Scan for the cell matching the given text and deliver its (x, y) coordinate at center. 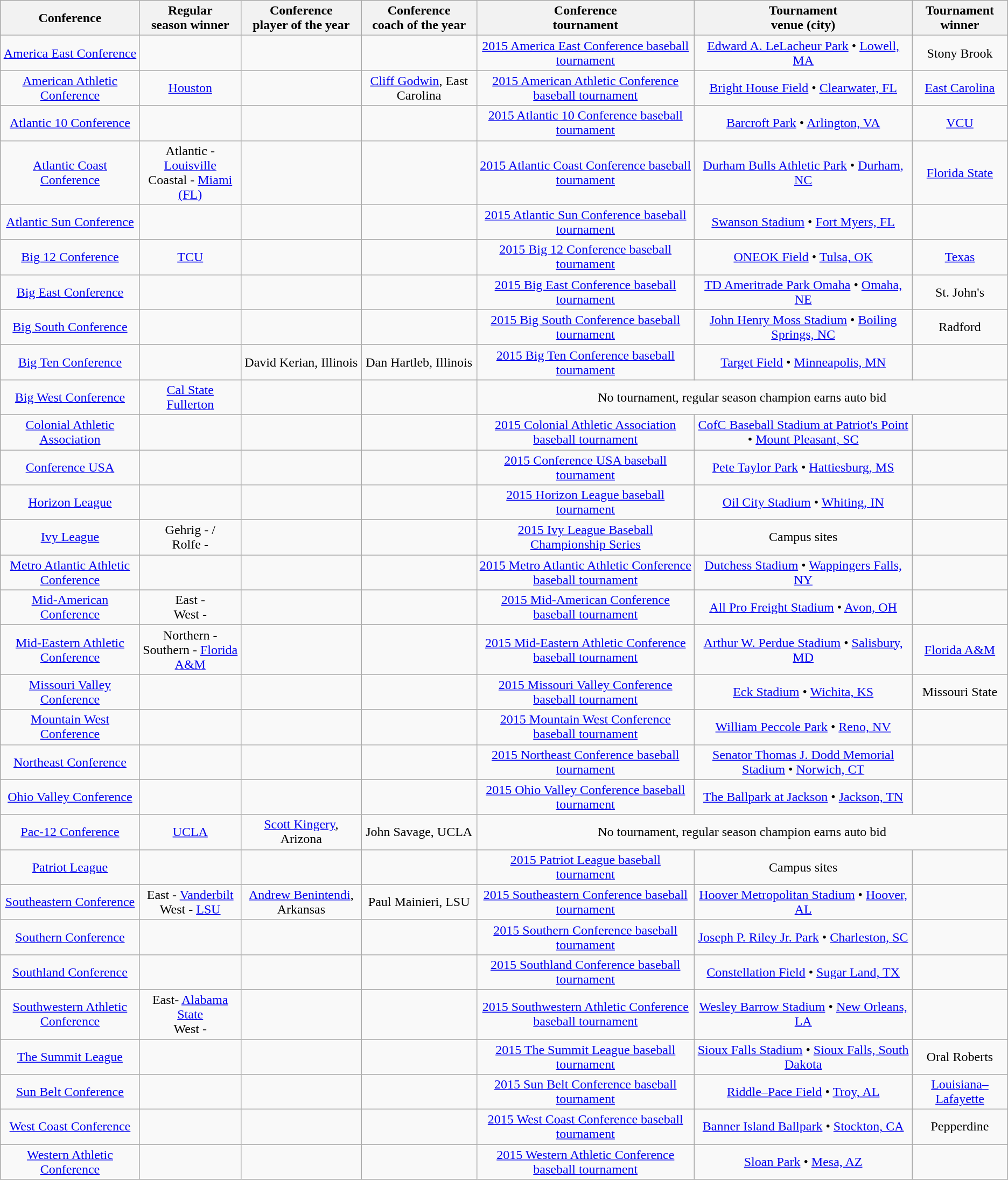
Conferencecoach of the year (419, 18)
Andrew Benintendi, Arkansas (301, 902)
Colonial Athletic Association (70, 432)
Constellation Field • Sugar Land, TX (803, 972)
Arthur W. Perdue Stadium • Salisbury, MD (803, 650)
Sloan Park • Mesa, AZ (803, 1162)
CofC Baseball Stadium at Patriot's Point • Mount Pleasant, SC (803, 432)
Houston (190, 88)
Big Ten Conference (70, 362)
2015 Sun Belt Conference baseball tournament (586, 1092)
2015 Western Athletic Conference baseball tournament (586, 1162)
2015 Horizon League baseball tournament (586, 503)
Wesley Barrow Stadium • New Orleans, LA (803, 1014)
2015 Mountain West Conference baseball tournament (586, 727)
2015 Big South Conference baseball tournament (586, 327)
2015 American Athletic Conference baseball tournament (586, 88)
David Kerian, Illinois (301, 362)
2015 Ivy League Baseball Championship Series (586, 537)
Big South Conference (70, 327)
Southeastern Conference (70, 902)
ONEOK Field • Tulsa, OK (803, 257)
Horizon League (70, 503)
Senator Thomas J. Dodd Memorial Stadium • Norwich, CT (803, 762)
2015 Southeastern Conference baseball tournament (586, 902)
2015 West Coast Conference baseball tournament (586, 1127)
All Pro Freight Stadium • Avon, OH (803, 607)
Ivy League (70, 537)
American Athletic Conference (70, 88)
VCU (960, 123)
2015 Atlantic Sun Conference baseball tournament (586, 222)
Conference USA (70, 467)
2015 Southern Conference baseball tournament (586, 937)
Texas (960, 257)
The Ballpark at Jackson • Jackson, TN (803, 797)
Patriot League (70, 867)
Joseph P. Riley Jr. Park • Charleston, SC (803, 937)
East Carolina (960, 88)
Ohio Valley Conference (70, 797)
Hoover Metropolitan Stadium • Hoover, AL (803, 902)
Florida State (960, 172)
Atlantic Coast Conference (70, 172)
Southern Conference (70, 937)
2015 Patriot League baseball tournament (586, 867)
2015 Conference USA baseball tournament (586, 467)
Atlantic Sun Conference (70, 222)
West Coast Conference (70, 1127)
2015 Colonial Athletic Association baseball tournament (586, 432)
John Savage, UCLA (419, 832)
Mid-American Conference (70, 607)
Atlantic 10 Conference (70, 123)
John Henry Moss Stadium • Boiling Springs, NC (803, 327)
2015 Big East Conference baseball tournament (586, 292)
Stony Brook (960, 53)
Banner Island Ballpark • Stockton, CA (803, 1127)
Sun Belt Conference (70, 1092)
Metro Atlantic Athletic Conference (70, 573)
TD Ameritrade Park Omaha • Omaha, NE (803, 292)
Scott Kingery, Arizona (301, 832)
The Summit League (70, 1056)
Cliff Godwin, East Carolina (419, 88)
Swanson Stadium • Fort Myers, FL (803, 222)
William Peccole Park • Reno, NV (803, 727)
UCLA (190, 832)
Riddle–Pace Field • Troy, AL (803, 1092)
2015 Metro Atlantic Athletic Conference baseball tournament (586, 573)
Oil City Stadium • Whiting, IN (803, 503)
2015 Northeast Conference baseball tournament (586, 762)
Edward A. LeLacheur Park • Lowell, MA (803, 53)
2015 Mid-Eastern Athletic Conference baseball tournament (586, 650)
Radford (960, 327)
Southland Conference (70, 972)
Mid-Eastern Athletic Conference (70, 650)
Dutchess Stadium • Wappingers Falls, NY (803, 573)
Bright House Field • Clearwater, FL (803, 88)
Missouri State (960, 692)
Northeast Conference (70, 762)
East - VanderbiltWest - LSU (190, 902)
2015 Missouri Valley Conference baseball tournament (586, 692)
Durham Bulls Athletic Park • Durham, NC (803, 172)
Gehrig - /Rolfe - (190, 537)
East - West - (190, 607)
Mountain West Conference (70, 727)
Missouri Valley Conference (70, 692)
2015 Big Ten Conference baseball tournament (586, 362)
Southwestern Athletic Conference (70, 1014)
Cal State Fullerton (190, 397)
Sioux Falls Stadium • Sioux Falls, South Dakota (803, 1056)
2015 Big 12 Conference baseball tournament (586, 257)
Pepperdine (960, 1127)
Louisiana–Lafayette (960, 1092)
2015 America East Conference baseball tournament (586, 53)
2015 Southland Conference baseball tournament (586, 972)
Pete Taylor Park • Hattiesburg, MS (803, 467)
Tournamentwinner (960, 18)
Big East Conference (70, 292)
Florida A&M (960, 650)
Oral Roberts (960, 1056)
Big West Conference (70, 397)
2015 The Summit League baseball tournament (586, 1056)
Big 12 Conference (70, 257)
Atlantic - LouisvilleCoastal - Miami (FL) (190, 172)
Conferenceplayer of the year (301, 18)
2015 Mid-American Conference baseball tournament (586, 607)
America East Conference (70, 53)
Regularseason winner (190, 18)
Northern - Southern - Florida A&M (190, 650)
Dan Hartleb, Illinois (419, 362)
St. John's (960, 292)
East- Alabama StateWest - (190, 1014)
TCU (190, 257)
Tournamentvenue (city) (803, 18)
Eck Stadium • Wichita, KS (803, 692)
2015 Atlantic 10 Conference baseball tournament (586, 123)
Conferencetournament (586, 18)
Barcroft Park • Arlington, VA (803, 123)
2015 Atlantic Coast Conference baseball tournament (586, 172)
2015 Southwestern Athletic Conference baseball tournament (586, 1014)
2015 Ohio Valley Conference baseball tournament (586, 797)
Pac-12 Conference (70, 832)
Target Field • Minneapolis, MN (803, 362)
Western Athletic Conference (70, 1162)
Paul Mainieri, LSU (419, 902)
Conference (70, 18)
